Capture the cell that displays the provided text and extract its [x, y] central coordinate. 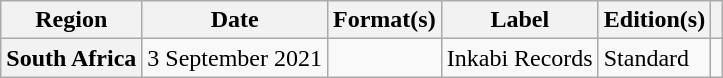
Format(s) [385, 20]
Region [72, 20]
Standard [654, 58]
Date [235, 20]
Label [520, 20]
3 September 2021 [235, 58]
Edition(s) [654, 20]
Inkabi Records [520, 58]
South Africa [72, 58]
